Detect which cell encompasses the target text, then output its (X, Y) center coordinate. 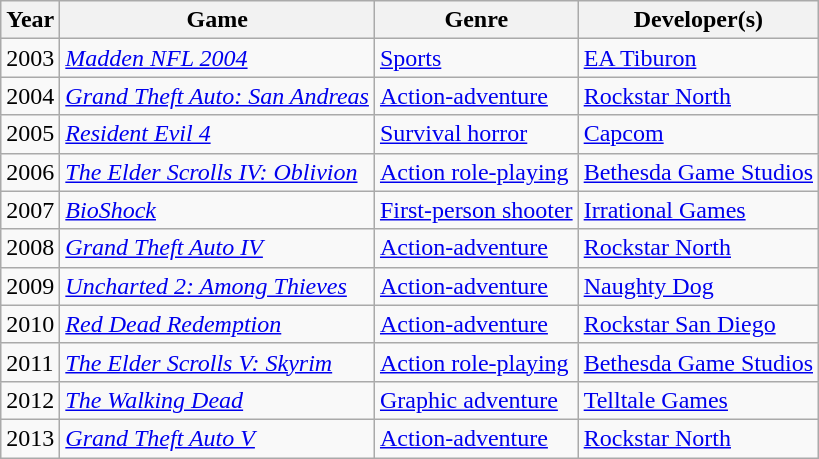
2008 (30, 248)
Madden NFL 2004 (218, 58)
2006 (30, 172)
Year (30, 20)
Capcom (698, 134)
Telltale Games (698, 400)
Graphic adventure (476, 400)
2010 (30, 324)
Irrational Games (698, 210)
Grand Theft Auto: San Andreas (218, 96)
Resident Evil 4 (218, 134)
EA Tiburon (698, 58)
Game (218, 20)
The Elder Scrolls IV: Oblivion (218, 172)
2009 (30, 286)
Rockstar San Diego (698, 324)
2012 (30, 400)
BioShock (218, 210)
Genre (476, 20)
Red Dead Redemption (218, 324)
Grand Theft Auto IV (218, 248)
Survival horror (476, 134)
2011 (30, 362)
The Walking Dead (218, 400)
Developer(s) (698, 20)
First-person shooter (476, 210)
2003 (30, 58)
2007 (30, 210)
2013 (30, 438)
Grand Theft Auto V (218, 438)
Sports (476, 58)
The Elder Scrolls V: Skyrim (218, 362)
2004 (30, 96)
Uncharted 2: Among Thieves (218, 286)
Naughty Dog (698, 286)
2005 (30, 134)
